Identify which cell holds the provided text, then report its (X, Y) central coordinate. 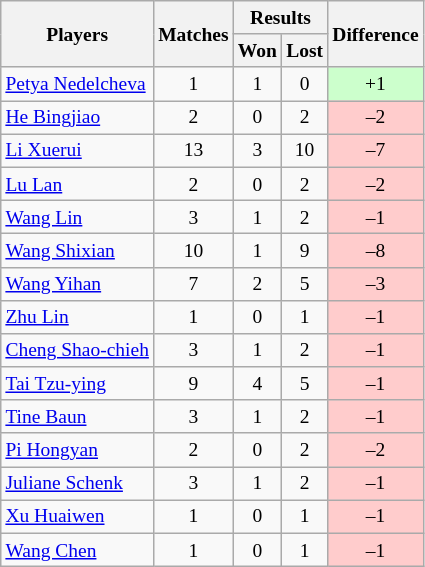
Juliane Schenk (78, 484)
He Bingjiao (78, 118)
Wang Yihan (78, 284)
Zhu Lin (78, 316)
Lu Lan (78, 184)
Pi Hongyan (78, 450)
Wang Chen (78, 550)
Petya Nedelcheva (78, 84)
Won (257, 50)
Li Xuerui (78, 150)
7 (194, 284)
Tai Tzu-ying (78, 384)
Results (280, 18)
–3 (376, 284)
+1 (376, 84)
Cheng Shao-chieh (78, 350)
Tine Baun (78, 416)
Difference (376, 34)
–7 (376, 150)
Xu Huaiwen (78, 516)
Players (78, 34)
Matches (194, 34)
Lost (305, 50)
Wang Shixian (78, 250)
13 (194, 150)
4 (257, 384)
Wang Lin (78, 216)
–8 (376, 250)
